Provide the (x, y) coordinate of the cell's center where the given text is located.  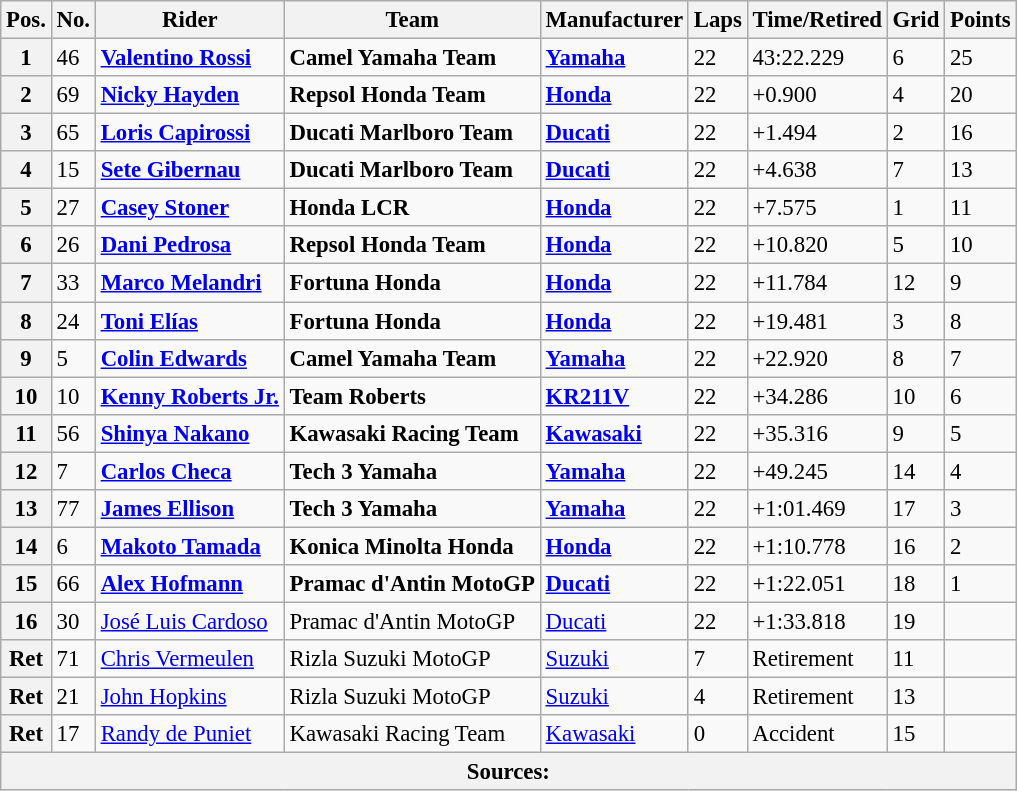
Alex Hofmann (190, 584)
20 (980, 95)
+22.920 (817, 358)
Points (980, 20)
+19.481 (817, 321)
Carlos Checa (190, 471)
José Luis Cardoso (190, 621)
19 (916, 621)
Makoto Tamada (190, 546)
56 (73, 433)
+1.494 (817, 133)
+49.245 (817, 471)
33 (73, 283)
+10.820 (817, 245)
Grid (916, 20)
+0.900 (817, 95)
John Hopkins (190, 697)
+7.575 (817, 208)
Chris Vermeulen (190, 659)
Toni Elías (190, 321)
Team (412, 20)
Dani Pedrosa (190, 245)
Rider (190, 20)
18 (916, 584)
27 (73, 208)
Colin Edwards (190, 358)
30 (73, 621)
+11.784 (817, 283)
Randy de Puniet (190, 734)
24 (73, 321)
+1:10.778 (817, 546)
Loris Capirossi (190, 133)
Honda LCR (412, 208)
Marco Melandri (190, 283)
21 (73, 697)
KR211V (614, 396)
Sete Gibernau (190, 170)
+1:22.051 (817, 584)
46 (73, 58)
66 (73, 584)
Valentino Rossi (190, 58)
+1:01.469 (817, 509)
+34.286 (817, 396)
+35.316 (817, 433)
Shinya Nakano (190, 433)
Team Roberts (412, 396)
Sources: (508, 772)
65 (73, 133)
Nicky Hayden (190, 95)
43:22.229 (817, 58)
Laps (718, 20)
77 (73, 509)
Kenny Roberts Jr. (190, 396)
71 (73, 659)
69 (73, 95)
Casey Stoner (190, 208)
+4.638 (817, 170)
Konica Minolta Honda (412, 546)
+1:33.818 (817, 621)
No. (73, 20)
Pos. (26, 20)
Manufacturer (614, 20)
Accident (817, 734)
Time/Retired (817, 20)
26 (73, 245)
James Ellison (190, 509)
0 (718, 734)
25 (980, 58)
